Return the (X, Y) coordinate for the center point of the cell that contains the specified text.  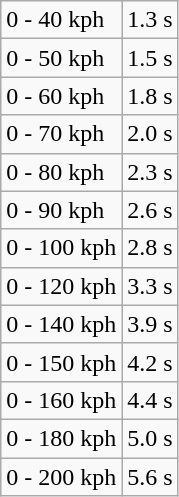
0 - 160 kph (62, 400)
5.6 s (150, 477)
5.0 s (150, 438)
0 - 40 kph (62, 20)
0 - 200 kph (62, 477)
0 - 140 kph (62, 324)
2.6 s (150, 210)
0 - 70 kph (62, 134)
4.4 s (150, 400)
2.8 s (150, 248)
0 - 80 kph (62, 172)
2.3 s (150, 172)
1.3 s (150, 20)
0 - 180 kph (62, 438)
4.2 s (150, 362)
0 - 90 kph (62, 210)
1.5 s (150, 58)
0 - 150 kph (62, 362)
3.3 s (150, 286)
0 - 100 kph (62, 248)
0 - 120 kph (62, 286)
2.0 s (150, 134)
3.9 s (150, 324)
0 - 60 kph (62, 96)
1.8 s (150, 96)
0 - 50 kph (62, 58)
